Locate the cell with the specified text and output its (x, y) center coordinate. 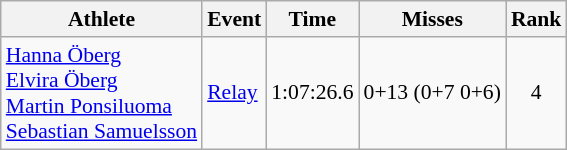
1:07:26.6 (312, 93)
Rank (536, 19)
Misses (432, 19)
Athlete (102, 19)
Event (234, 19)
Time (312, 19)
Relay (234, 93)
0+13 (0+7 0+6) (432, 93)
4 (536, 93)
Hanna ÖbergElvira ÖbergMartin PonsiluomaSebastian Samuelsson (102, 93)
